Return (X, Y) of the center of cell containing provided text 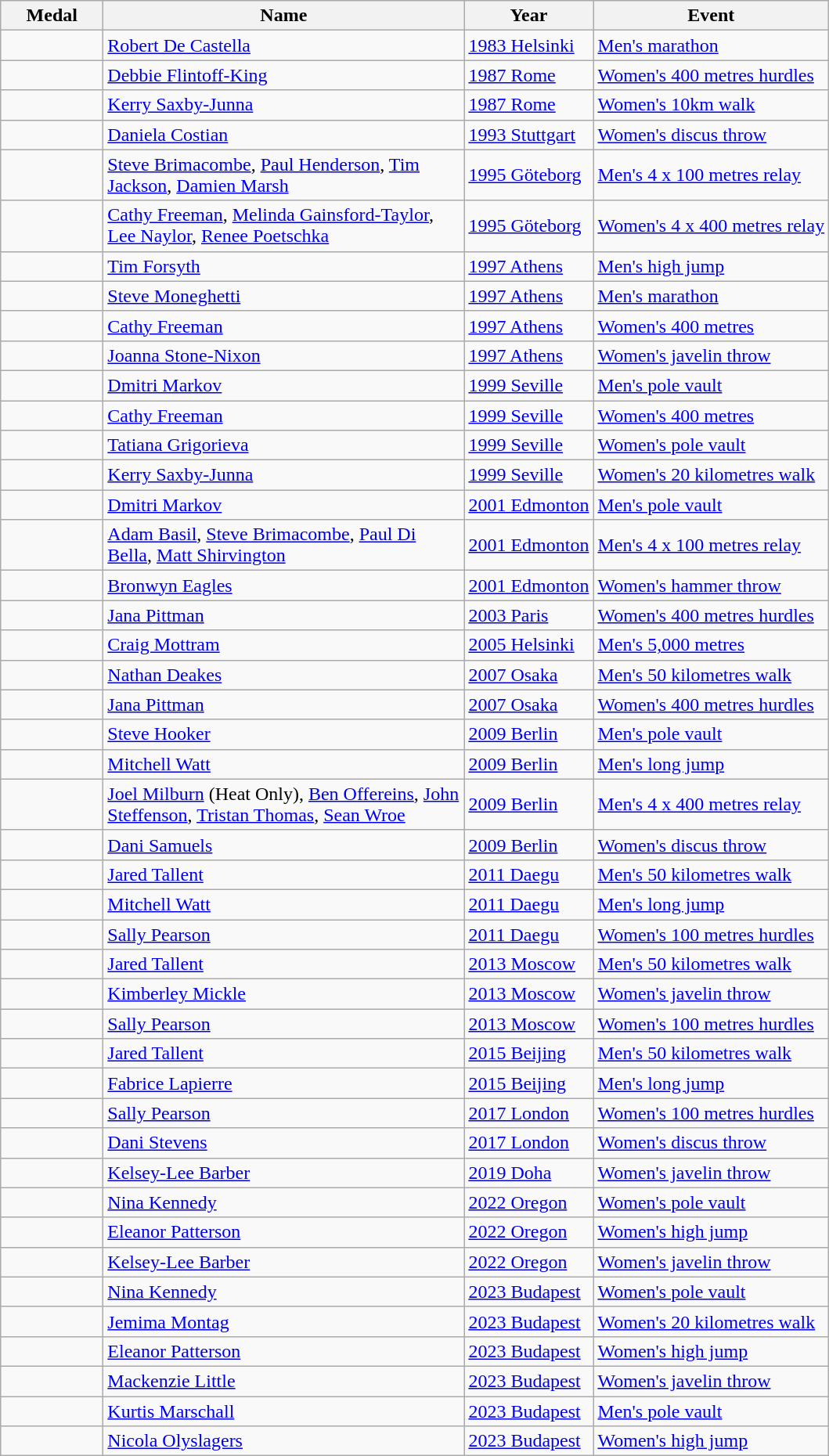
1993 Stuttgart (529, 135)
Medal (52, 16)
Men's 5,000 metres (711, 645)
Tim Forsyth (283, 266)
Joanna Stone-Nixon (283, 355)
Event (711, 16)
Debbie Flintoff-King (283, 75)
Cathy Freeman, Melinda Gainsford-Taylor, Lee Naylor, Renee Poetschka (283, 225)
Bronwyn Eagles (283, 586)
Steve Hooker (283, 734)
2005 Helsinki (529, 645)
Tatiana Grigorieva (283, 445)
Women's 4 x 400 metres relay (711, 225)
Year (529, 16)
Women's 10km walk (711, 105)
Nicola Olyslagers (283, 1441)
2003 Paris (529, 615)
Men's 4 x 400 metres relay (711, 805)
Robert De Castella (283, 45)
Men's high jump (711, 266)
Daniela Costian (283, 135)
Dani Samuels (283, 845)
1983 Helsinki (529, 45)
Steve Moneghetti (283, 296)
Kimberley Mickle (283, 994)
Name (283, 16)
Joel Milburn (Heat Only), Ben Offereins, John Steffenson, Tristan Thomas, Sean Wroe (283, 805)
Nathan Deakes (283, 675)
Women's hammer throw (711, 586)
Adam Basil, Steve Brimacombe, Paul Di Bella, Matt Shirvington (283, 545)
Fabrice Lapierre (283, 1083)
Jemima Montag (283, 1321)
Craig Mottram (283, 645)
Kurtis Marschall (283, 1411)
Steve Brimacombe, Paul Henderson, Tim Jackson, Damien Marsh (283, 175)
Mackenzie Little (283, 1381)
2019 Doha (529, 1173)
Dani Stevens (283, 1143)
